Search for the cell housing the specified text and yield its [X, Y] center coordinate. 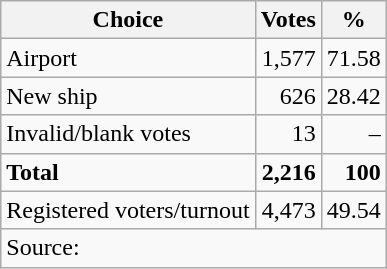
4,473 [288, 210]
New ship [128, 96]
Choice [128, 20]
Source: [194, 248]
Votes [288, 20]
100 [354, 172]
71.58 [354, 58]
1,577 [288, 58]
28.42 [354, 96]
Registered voters/turnout [128, 210]
626 [288, 96]
– [354, 134]
2,216 [288, 172]
Invalid/blank votes [128, 134]
49.54 [354, 210]
Total [128, 172]
Airport [128, 58]
13 [288, 134]
% [354, 20]
